Provide the (X, Y) coordinate of the cell's center where the given text is located.  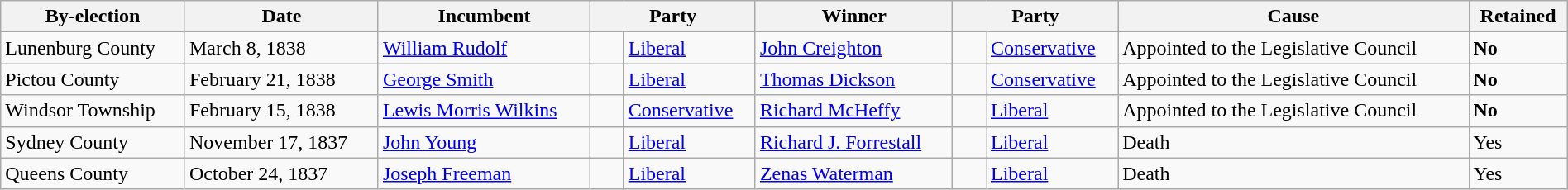
February 15, 1838 (281, 111)
February 21, 1838 (281, 79)
March 8, 1838 (281, 48)
Retained (1518, 17)
Date (281, 17)
Lewis Morris Wilkins (484, 111)
John Creighton (853, 48)
Lunenburg County (93, 48)
Joseph Freeman (484, 173)
Richard McHeffy (853, 111)
John Young (484, 142)
October 24, 1837 (281, 173)
Winner (853, 17)
Thomas Dickson (853, 79)
George Smith (484, 79)
Richard J. Forrestall (853, 142)
Queens County (93, 173)
Incumbent (484, 17)
Pictou County (93, 79)
Zenas Waterman (853, 173)
Sydney County (93, 142)
Cause (1293, 17)
November 17, 1837 (281, 142)
William Rudolf (484, 48)
By-election (93, 17)
Windsor Township (93, 111)
